Extract the (X, Y) coordinate from the center of the cell holding the provided text.  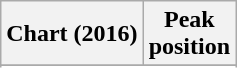
Peak position (189, 34)
Chart (2016) (72, 34)
